Identify which cell holds the provided text, then report its [x, y] central coordinate. 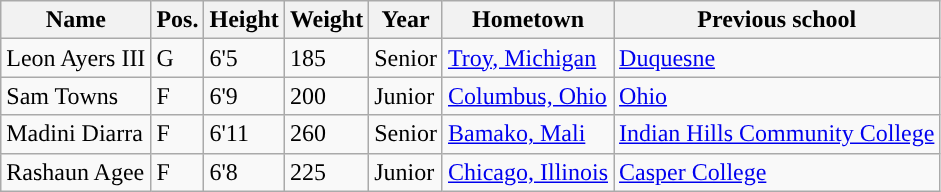
6'11 [244, 134]
Chicago, Illinois [528, 172]
Sam Towns [76, 96]
Weight [326, 20]
Year [406, 20]
225 [326, 172]
185 [326, 58]
6'9 [244, 96]
Columbus, Ohio [528, 96]
Troy, Michigan [528, 58]
Height [244, 20]
Casper College [777, 172]
6'5 [244, 58]
Rashaun Agee [76, 172]
6'8 [244, 172]
Previous school [777, 20]
Name [76, 20]
Indian Hills Community College [777, 134]
Hometown [528, 20]
Pos. [178, 20]
200 [326, 96]
260 [326, 134]
Madini Diarra [76, 134]
Ohio [777, 96]
Bamako, Mali [528, 134]
Duquesne [777, 58]
G [178, 58]
Leon Ayers III [76, 58]
